Detect which cell encompasses the target text, then output its (X, Y) center coordinate. 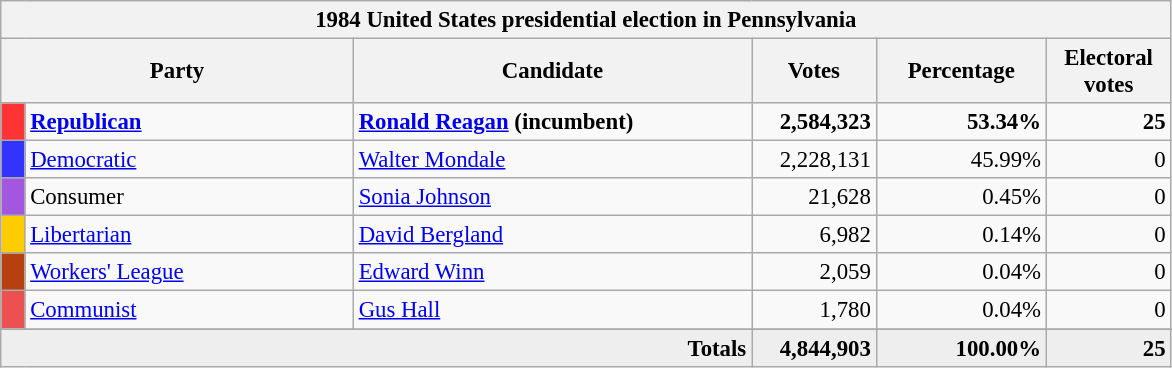
2,228,131 (814, 160)
21,628 (814, 197)
0.14% (961, 235)
Candidate (552, 72)
Gus Hall (552, 310)
Sonia Johnson (552, 197)
Walter Mondale (552, 160)
Workers' League (189, 273)
Edward Winn (552, 273)
Totals (376, 348)
2,584,323 (814, 122)
1,780 (814, 310)
Libertarian (189, 235)
Percentage (961, 72)
Democratic (189, 160)
Consumer (189, 197)
53.34% (961, 122)
2,059 (814, 273)
Ronald Reagan (incumbent) (552, 122)
David Bergland (552, 235)
6,982 (814, 235)
45.99% (961, 160)
Electoral votes (1108, 72)
4,844,903 (814, 348)
100.00% (961, 348)
Republican (189, 122)
Votes (814, 72)
Party (178, 72)
Communist (189, 310)
1984 United States presidential election in Pennsylvania (586, 20)
0.45% (961, 197)
